Output the [x, y] coordinate of the center of the cell containing the given text.  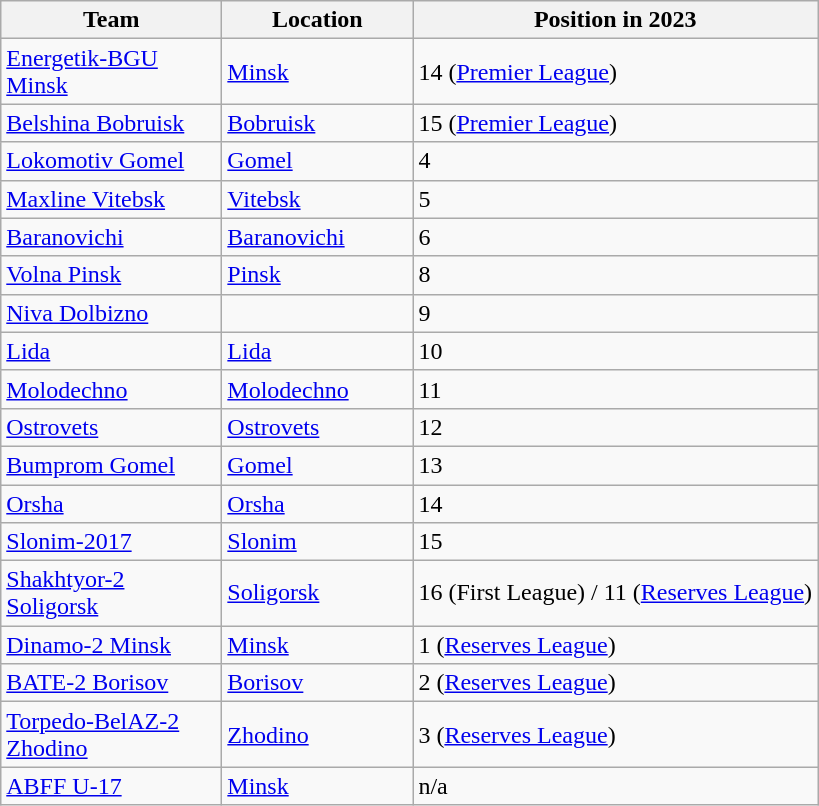
Soligorsk [318, 594]
ABFF U-17 [112, 786]
5 [616, 199]
15 [616, 542]
n/a [616, 786]
8 [616, 275]
Shakhtyor-2 Soligorsk [112, 594]
2 (Reserves League) [616, 683]
BATE-2 Borisov [112, 683]
Belshina Bobruisk [112, 123]
3 (Reserves League) [616, 734]
15 (Premier League) [616, 123]
12 [616, 427]
Lokomotiv Gomel [112, 161]
Torpedo-BelAZ-2 Zhodino [112, 734]
Borisov [318, 683]
16 (First League) / 11 (Reserves League) [616, 594]
Vitebsk [318, 199]
1 (Reserves League) [616, 645]
14 (Premier League) [616, 72]
Location [318, 20]
6 [616, 237]
Slonim [318, 542]
Dinamo-2 Minsk [112, 645]
14 [616, 503]
9 [616, 313]
Slonim-2017 [112, 542]
Team [112, 20]
13 [616, 465]
11 [616, 389]
Pinsk [318, 275]
10 [616, 351]
Energetik-BGU Minsk [112, 72]
4 [616, 161]
Bumprom Gomel [112, 465]
Maxline Vitebsk [112, 199]
Position in 2023 [616, 20]
Zhodino [318, 734]
Bobruisk [318, 123]
Volna Pinsk [112, 275]
Niva Dolbizno [112, 313]
